For the text-containing cell, return its midpoint in (x, y) coordinate format. 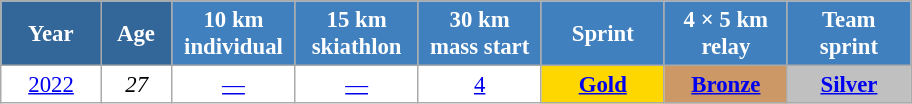
4 (480, 85)
Team sprint (848, 34)
15 km skiathlon (356, 34)
4 × 5 km relay (726, 34)
2022 (52, 85)
Gold (602, 85)
10 km individual (234, 34)
Year (52, 34)
30 km mass start (480, 34)
Silver (848, 85)
Bronze (726, 85)
27 (136, 85)
Age (136, 34)
Sprint (602, 34)
